Detect which cell encompasses the target text, then output its [x, y] center coordinate. 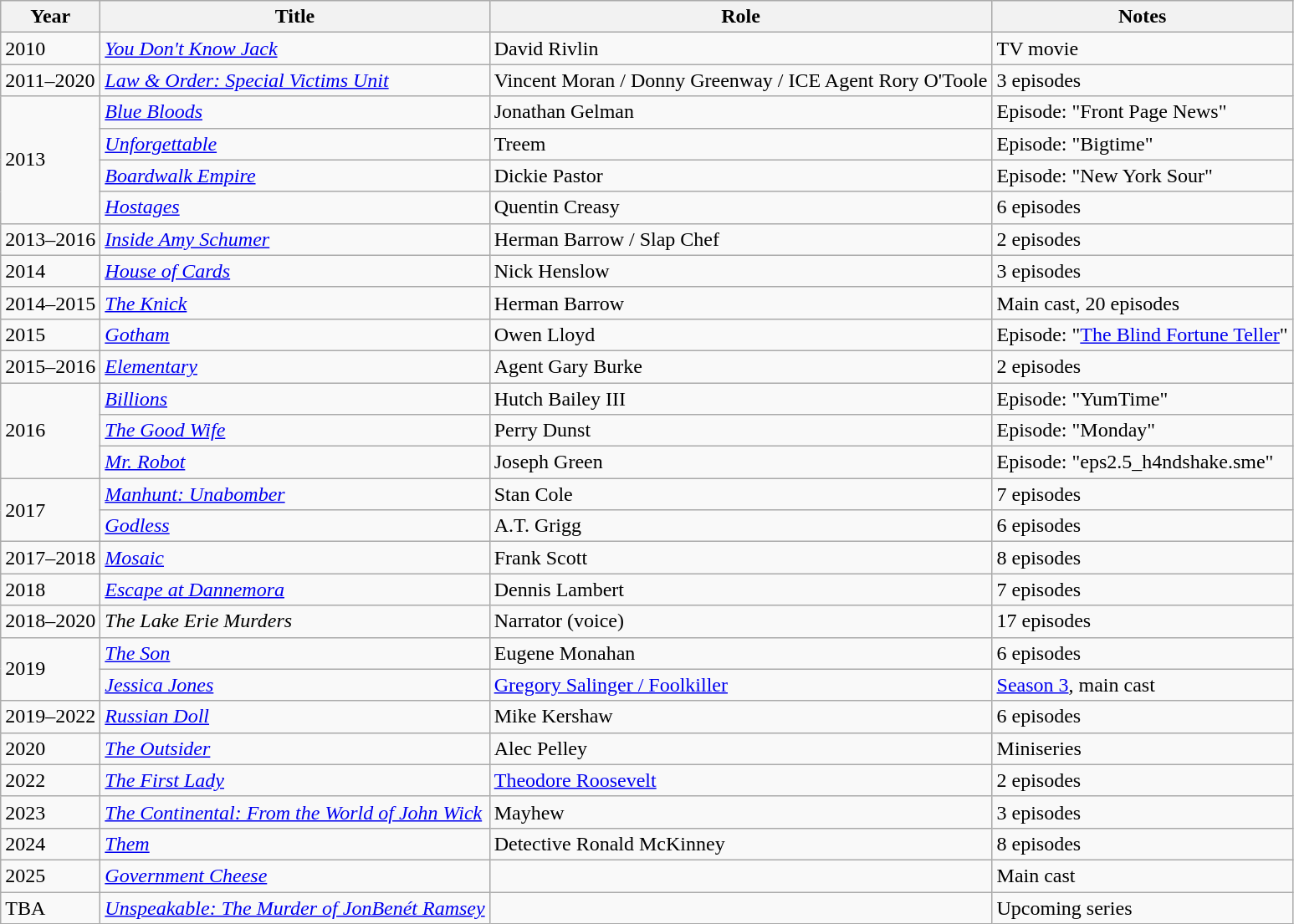
Season 3, main cast [1143, 685]
Owen Lloyd [741, 334]
You Don't Know Jack [294, 48]
Episode: "eps2.5_h4ndshake.sme" [1143, 462]
2015–2016 [50, 366]
Frank Scott [741, 558]
2013–2016 [50, 239]
Herman Barrow [741, 303]
17 episodes [1143, 621]
Episode: "YumTime" [1143, 399]
Dennis Lambert [741, 590]
Mike Kershaw [741, 717]
Year [50, 17]
2018–2020 [50, 621]
Notes [1143, 17]
Unforgettable [294, 144]
2017 [50, 510]
Manhunt: Unabomber [294, 494]
Vincent Moran / Donny Greenway / ICE Agent Rory O'Toole [741, 80]
The Knick [294, 303]
TV movie [1143, 48]
Government Cheese [294, 876]
A.T. Grigg [741, 526]
Jessica Jones [294, 685]
2020 [50, 748]
2018 [50, 590]
Dickie Pastor [741, 176]
2023 [50, 812]
2019 [50, 669]
Mosaic [294, 558]
Title [294, 17]
House of Cards [294, 271]
Treem [741, 144]
2015 [50, 334]
Agent Gary Burke [741, 366]
David Rivlin [741, 48]
Episode: "Bigtime" [1143, 144]
The Outsider [294, 748]
Herman Barrow / Slap Chef [741, 239]
Episode: "Monday" [1143, 431]
Role [741, 17]
2024 [50, 844]
Upcoming series [1143, 907]
Theodore Roosevelt [741, 780]
2014 [50, 271]
Gotham [294, 334]
Billions [294, 399]
Escape at Dannemora [294, 590]
Episode: "The Blind Fortune Teller" [1143, 334]
TBA [50, 907]
Alec Pelley [741, 748]
2017–2018 [50, 558]
Miniseries [1143, 748]
Inside Amy Schumer [294, 239]
Boardwalk Empire [294, 176]
2010 [50, 48]
Main cast, 20 episodes [1143, 303]
Nick Henslow [741, 271]
Joseph Green [741, 462]
Hutch Bailey III [741, 399]
Mr. Robot [294, 462]
Unspeakable: The Murder of JonBenét Ramsey [294, 907]
Blue Bloods [294, 112]
The Son [294, 653]
Gregory Salinger / Foolkiller [741, 685]
Hostages [294, 207]
Perry Dunst [741, 431]
Mayhew [741, 812]
2019–2022 [50, 717]
2011–2020 [50, 80]
The Good Wife [294, 431]
The First Lady [294, 780]
Episode: "New York Sour" [1143, 176]
Godless [294, 526]
2016 [50, 431]
Quentin Creasy [741, 207]
Law & Order: Special Victims Unit [294, 80]
Russian Doll [294, 717]
Narrator (voice) [741, 621]
Elementary [294, 366]
2025 [50, 876]
Jonathan Gelman [741, 112]
Detective Ronald McKinney [741, 844]
Episode: "Front Page News" [1143, 112]
The Lake Erie Murders [294, 621]
The Continental: From the World of John Wick [294, 812]
2014–2015 [50, 303]
Eugene Monahan [741, 653]
Stan Cole [741, 494]
Main cast [1143, 876]
2013 [50, 160]
2022 [50, 780]
Them [294, 844]
